Return the (X, Y) coordinate for the center point of the cell that contains the specified text.  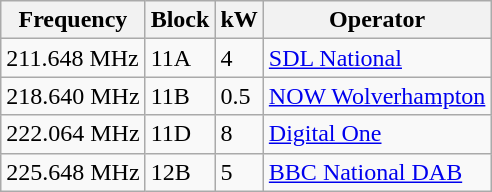
211.648 MHz (73, 58)
4 (239, 58)
kW (239, 20)
11A (180, 58)
8 (239, 134)
11D (180, 134)
Frequency (73, 20)
11B (180, 96)
0.5 (239, 96)
222.064 MHz (73, 134)
BBC National DAB (377, 172)
Block (180, 20)
Digital One (377, 134)
Operator (377, 20)
225.648 MHz (73, 172)
5 (239, 172)
NOW Wolverhampton (377, 96)
SDL National (377, 58)
12B (180, 172)
218.640 MHz (73, 96)
